Provide the [x, y] coordinate of the cell's center where the given text is located.  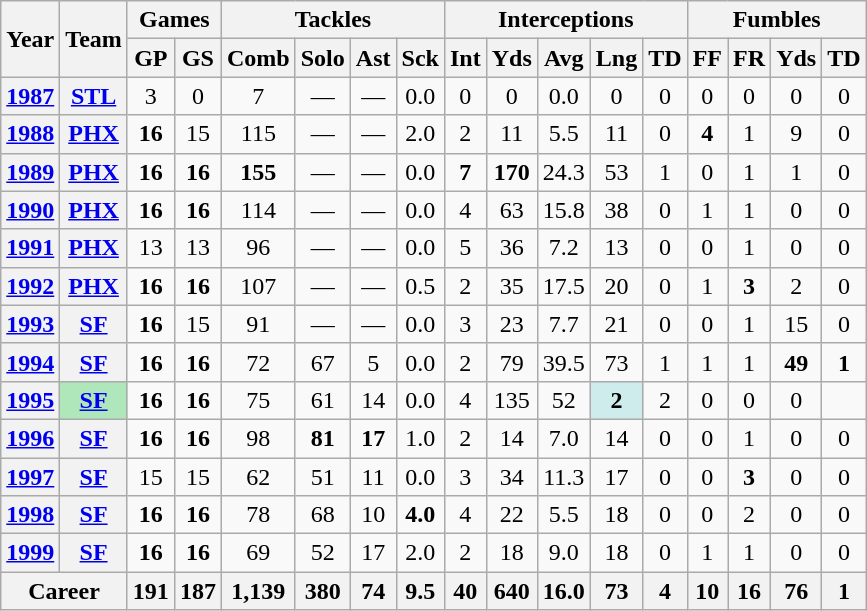
135 [512, 400]
68 [322, 515]
107 [258, 286]
Sck [420, 58]
35 [512, 286]
76 [796, 591]
Fumbles [776, 20]
191 [150, 591]
9.0 [564, 553]
STL [94, 96]
1992 [30, 286]
39.5 [564, 362]
17.5 [564, 286]
9 [796, 134]
74 [373, 591]
78 [258, 515]
115 [258, 134]
114 [258, 210]
53 [616, 172]
Solo [322, 58]
61 [322, 400]
15.8 [564, 210]
170 [512, 172]
79 [512, 362]
62 [258, 477]
GP [150, 58]
98 [258, 438]
11.3 [564, 477]
1.0 [420, 438]
67 [322, 362]
34 [512, 477]
1998 [30, 515]
96 [258, 248]
Int [465, 58]
7.0 [564, 438]
1997 [30, 477]
22 [512, 515]
7.7 [564, 324]
81 [322, 438]
1987 [30, 96]
51 [322, 477]
187 [198, 591]
Ast [373, 58]
49 [796, 362]
7.2 [564, 248]
1,139 [258, 591]
38 [616, 210]
1989 [30, 172]
Interceptions [566, 20]
1996 [30, 438]
91 [258, 324]
24.3 [564, 172]
Career [64, 591]
63 [512, 210]
Avg [564, 58]
1993 [30, 324]
72 [258, 362]
1995 [30, 400]
4.0 [420, 515]
155 [258, 172]
1988 [30, 134]
75 [258, 400]
Comb [258, 58]
380 [322, 591]
Games [174, 20]
1990 [30, 210]
16.0 [564, 591]
0.5 [420, 286]
GS [198, 58]
40 [465, 591]
Team [94, 39]
20 [616, 286]
Lng [616, 58]
36 [512, 248]
9.5 [420, 591]
FR [750, 58]
1994 [30, 362]
23 [512, 324]
69 [258, 553]
FF [707, 58]
1999 [30, 553]
21 [616, 324]
Tackles [332, 20]
1991 [30, 248]
640 [512, 591]
Year [30, 39]
